Extract the [X, Y] coordinate from the center of the cell holding the provided text.  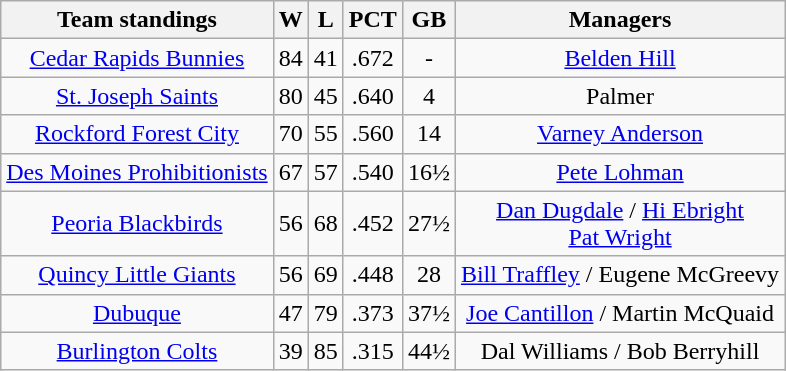
41 [326, 58]
.672 [372, 58]
W [290, 20]
57 [326, 172]
St. Joseph Saints [137, 96]
- [428, 58]
Dan Dugdale / Hi Ebright Pat Wright [620, 224]
47 [290, 313]
85 [326, 351]
Rockford Forest City [137, 134]
Managers [620, 20]
67 [290, 172]
.452 [372, 224]
Quincy Little Giants [137, 275]
.315 [372, 351]
.640 [372, 96]
.373 [372, 313]
Team standings [137, 20]
4 [428, 96]
68 [326, 224]
Burlington Colts [137, 351]
39 [290, 351]
Pete Lohman [620, 172]
GB [428, 20]
16½ [428, 172]
14 [428, 134]
70 [290, 134]
Peoria Blackbirds [137, 224]
80 [290, 96]
28 [428, 275]
44½ [428, 351]
.540 [372, 172]
Des Moines Prohibitionists [137, 172]
55 [326, 134]
Palmer [620, 96]
Joe Cantillon / Martin McQuaid [620, 313]
PCT [372, 20]
.560 [372, 134]
Bill Traffley / Eugene McGreevy [620, 275]
37½ [428, 313]
Dubuque [137, 313]
84 [290, 58]
27½ [428, 224]
45 [326, 96]
Varney Anderson [620, 134]
69 [326, 275]
Belden Hill [620, 58]
79 [326, 313]
.448 [372, 275]
L [326, 20]
Dal Williams / Bob Berryhill [620, 351]
Cedar Rapids Bunnies [137, 58]
